Determine the (x, y) coordinate at the center of the cell enclosing the given text.  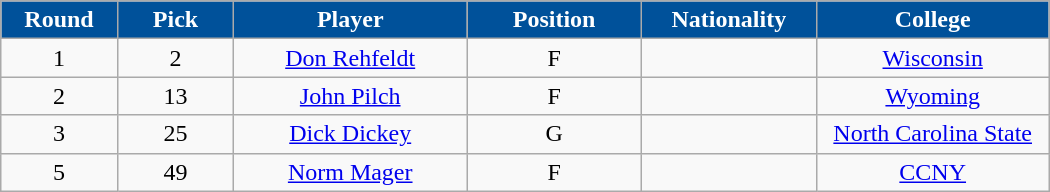
1 (59, 58)
3 (59, 134)
G (554, 134)
Don Rehfeldt (350, 58)
Dick Dickey (350, 134)
13 (175, 96)
Position (554, 20)
Norm Mager (350, 172)
5 (59, 172)
North Carolina State (932, 134)
Round (59, 20)
Pick (175, 20)
49 (175, 172)
John Pilch (350, 96)
Wisconsin (932, 58)
CCNY (932, 172)
Player (350, 20)
25 (175, 134)
College (932, 20)
Nationality (728, 20)
Wyoming (932, 96)
